Search for the cell housing the specified text and yield its (x, y) center coordinate. 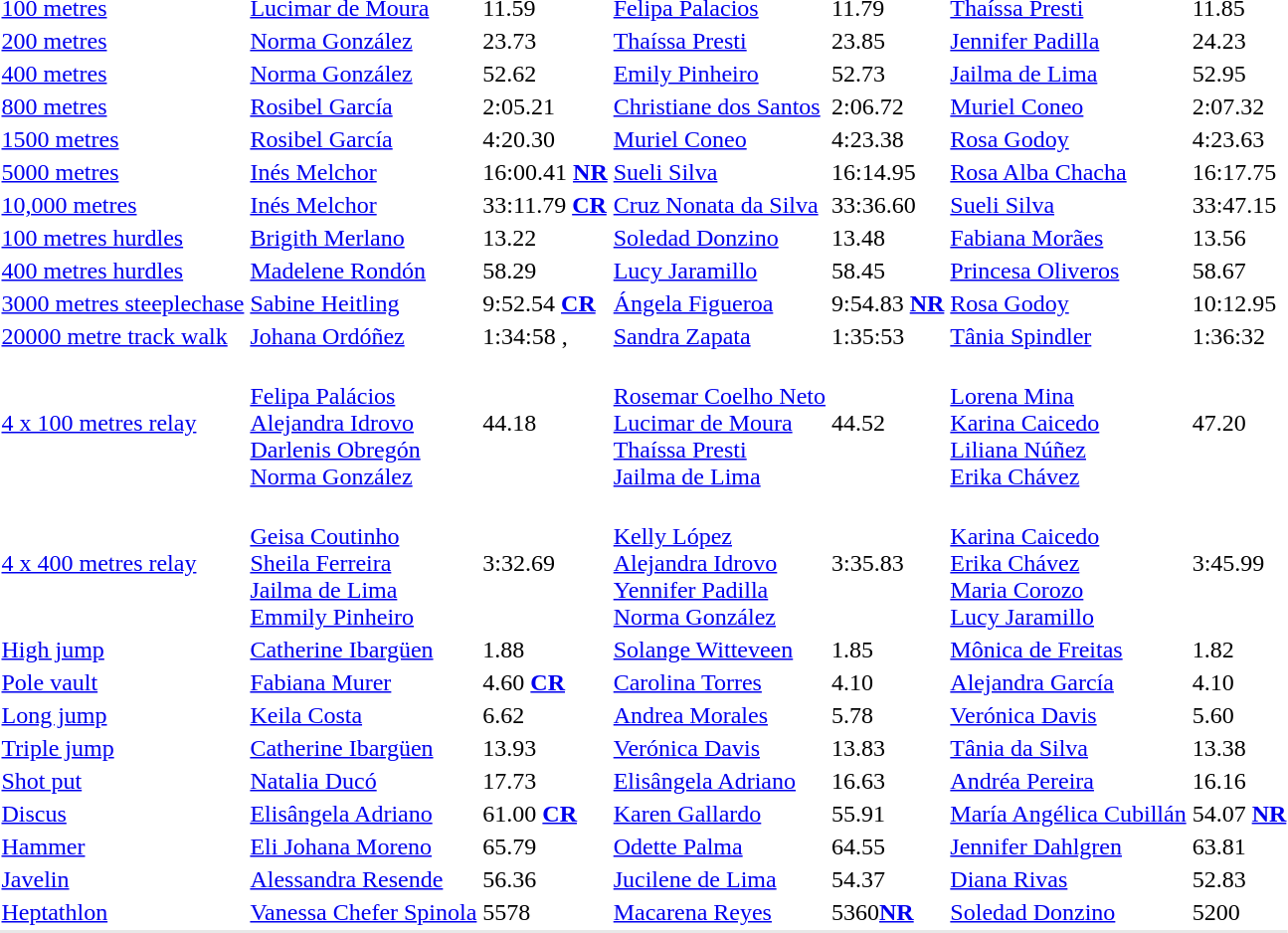
4:20.30 (545, 139)
Alessandra Resende (364, 879)
4 x 400 metres relay (123, 563)
Shot put (123, 781)
Karen Gallardo (719, 814)
23.73 (545, 41)
100 metres hurdles (123, 238)
9:52.54 CR (545, 303)
200 metres (123, 41)
13.56 (1239, 238)
33:36.60 (888, 205)
Tânia da Silva (1068, 748)
Cruz Nonata da Silva (719, 205)
Alejandra García (1068, 682)
Princesa Oliveros (1068, 271)
Ángela Figueroa (719, 303)
Jennifer Dahlgren (1068, 846)
2:07.32 (1239, 106)
58.45 (888, 271)
Keila Costa (364, 715)
Long jump (123, 715)
10:12.95 (1239, 303)
3:32.69 (545, 563)
800 metres (123, 106)
Odette Palma (719, 846)
5200 (1239, 912)
Jennifer Padilla (1068, 41)
16.16 (1239, 781)
13.38 (1239, 748)
63.81 (1239, 846)
1.82 (1239, 650)
1500 metres (123, 139)
4:23.63 (1239, 139)
44.18 (545, 423)
52.73 (888, 74)
4.60 CR (545, 682)
Sabine Heitling (364, 303)
1:35:53 (888, 336)
20000 metre track walk (123, 336)
16.63 (888, 781)
44.52 (888, 423)
47.20 (1239, 423)
Andrea Morales (719, 715)
61.00 CR (545, 814)
16:17.75 (1239, 172)
1:34:58 , (545, 336)
María Angélica Cubillán (1068, 814)
Brigith Merlano (364, 238)
Diana Rivas (1068, 879)
Vanessa Chefer Spinola (364, 912)
55.91 (888, 814)
2:05.21 (545, 106)
Johana Ordóñez (364, 336)
33:47.15 (1239, 205)
58.67 (1239, 271)
6.62 (545, 715)
Discus (123, 814)
Carolina Torres (719, 682)
58.29 (545, 271)
16:14.95 (888, 172)
Kelly LópezAlejandra IdrovoYennifer PadillaNorma González (719, 563)
24.23 (1239, 41)
Felipa PaláciosAlejandra IdrovoDarlenis ObregónNorma González (364, 423)
33:11.79 CR (545, 205)
Christiane dos Santos (719, 106)
5360NR (888, 912)
13.83 (888, 748)
2:06.72 (888, 106)
Heptathlon (123, 912)
Thaíssa Presti (719, 41)
54.37 (888, 879)
400 metres hurdles (123, 271)
64.55 (888, 846)
4 x 100 metres relay (123, 423)
Mônica de Freitas (1068, 650)
5000 metres (123, 172)
Karina CaicedoErika ChávezMaria CorozoLucy Jaramillo (1068, 563)
23.85 (888, 41)
Javelin (123, 879)
Lucy Jaramillo (719, 271)
1.85 (888, 650)
65.79 (545, 846)
400 metres (123, 74)
Lorena MinaKarina CaicedoLiliana NúñezErika Chávez (1068, 423)
Tânia Spindler (1068, 336)
Macarena Reyes (719, 912)
Geisa CoutinhoSheila FerreiraJailma de LimaEmmily Pinheiro (364, 563)
Rosa Alba Chacha (1068, 172)
13.22 (545, 238)
17.73 (545, 781)
52.95 (1239, 74)
Jucilene de Lima (719, 879)
9:54.83 NR (888, 303)
Eli Johana Moreno (364, 846)
52.83 (1239, 879)
Jailma de Lima (1068, 74)
Pole vault (123, 682)
Sandra Zapata (719, 336)
5.60 (1239, 715)
Andréa Pereira (1068, 781)
1:36:32 (1239, 336)
Emily Pinheiro (719, 74)
Fabiana Murer (364, 682)
5.78 (888, 715)
4:23.38 (888, 139)
10,000 metres (123, 205)
Madelene Rondón (364, 271)
Hammer (123, 846)
13.48 (888, 238)
3:45.99 (1239, 563)
1.88 (545, 650)
16:00.41 NR (545, 172)
Solange Witteveen (719, 650)
Triple jump (123, 748)
Rosemar Coelho NetoLucimar de MouraThaíssa PrestiJailma de Lima (719, 423)
5578 (545, 912)
13.93 (545, 748)
54.07 NR (1239, 814)
High jump (123, 650)
3:35.83 (888, 563)
3000 metres steeplechase (123, 303)
Fabiana Morães (1068, 238)
Natalia Ducó (364, 781)
56.36 (545, 879)
52.62 (545, 74)
